Return [X, Y] of the center of cell containing provided text 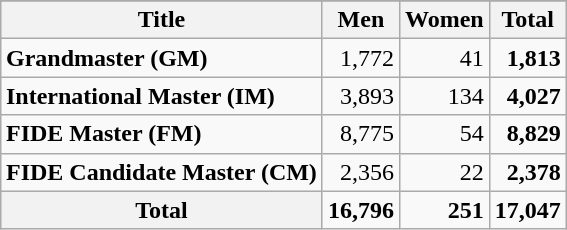
251 [444, 210]
54 [444, 134]
International Master (IM) [161, 96]
1,813 [528, 58]
2,356 [360, 172]
16,796 [360, 210]
22 [444, 172]
3,893 [360, 96]
1,772 [360, 58]
8,775 [360, 134]
Women [444, 20]
Grandmaster (GM) [161, 58]
2,378 [528, 172]
4,027 [528, 96]
134 [444, 96]
41 [444, 58]
FIDE Candidate Master (CM) [161, 172]
FIDE Master (FM) [161, 134]
8,829 [528, 134]
Men [360, 20]
17,047 [528, 210]
Title [161, 20]
